Detect which cell encompasses the target text, then output its (X, Y) center coordinate. 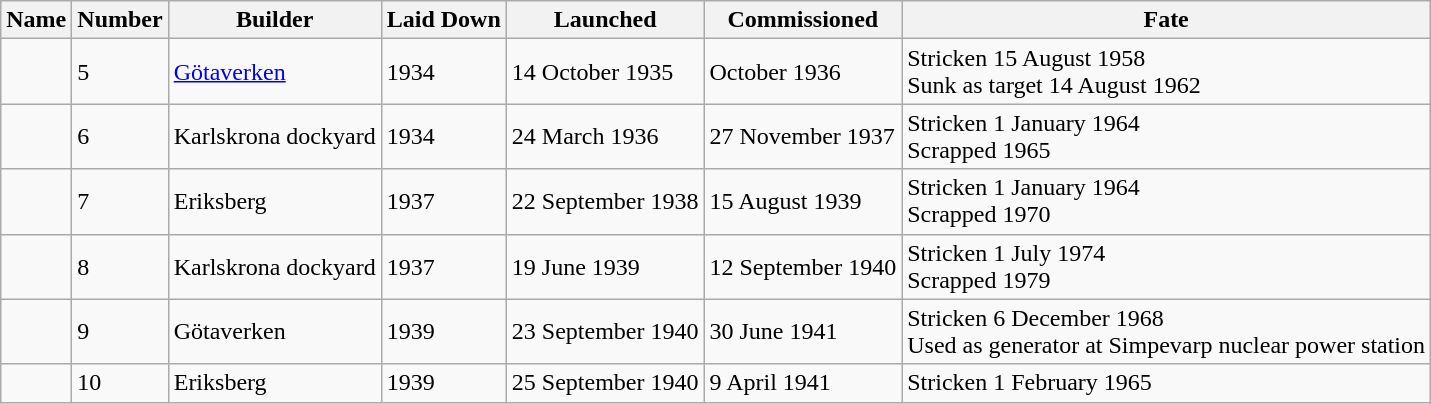
Stricken 1 January 1964Scrapped 1970 (1166, 202)
24 March 1936 (605, 136)
October 1936 (803, 72)
9 (120, 332)
5 (120, 72)
Name (36, 20)
25 September 1940 (605, 383)
Launched (605, 20)
8 (120, 266)
Fate (1166, 20)
23 September 1940 (605, 332)
22 September 1938 (605, 202)
Laid Down (444, 20)
9 April 1941 (803, 383)
Stricken 6 December 1968Used as generator at Simpevarp nuclear power station (1166, 332)
15 August 1939 (803, 202)
Stricken 1 July 1974Scrapped 1979 (1166, 266)
Number (120, 20)
12 September 1940 (803, 266)
14 October 1935 (605, 72)
Commissioned (803, 20)
7 (120, 202)
30 June 1941 (803, 332)
6 (120, 136)
Stricken 1 February 1965 (1166, 383)
Builder (274, 20)
10 (120, 383)
27 November 1937 (803, 136)
Stricken 15 August 1958Sunk as target 14 August 1962 (1166, 72)
19 June 1939 (605, 266)
Stricken 1 January 1964Scrapped 1965 (1166, 136)
